Extract the [x, y] coordinate from the center of the cell holding the provided text.  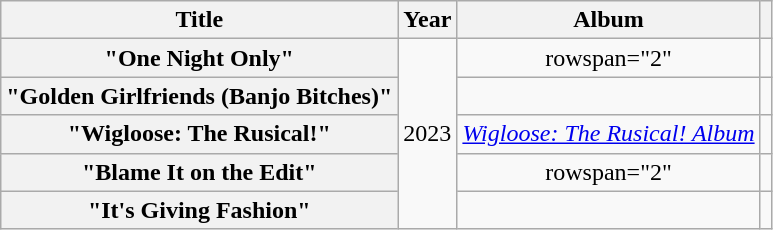
Album [608, 20]
Title [200, 20]
"One Night Only" [200, 58]
"Wigloose: The Rusical!" [200, 134]
"It's Giving Fashion" [200, 210]
2023 [428, 134]
"Golden Girlfriends (Banjo Bitches)" [200, 96]
"Blame It on the Edit" [200, 172]
Wigloose: The Rusical! Album [608, 134]
Year [428, 20]
